Extract the (X, Y) coordinate from the center of the cell holding the provided text.  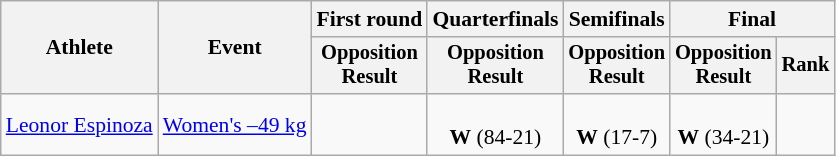
W (17-7) (616, 124)
Event (235, 48)
W (84-21) (495, 124)
Leonor Espinoza (80, 124)
Semifinals (616, 19)
Women's –49 kg (235, 124)
W (34-21) (724, 124)
Quarterfinals (495, 19)
Athlete (80, 48)
Final (752, 19)
Rank (806, 66)
First round (370, 19)
